Determine the (x, y) coordinate at the center of the cell enclosing the given text.  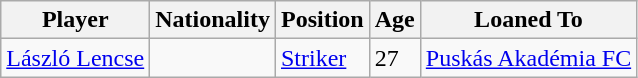
Loaned To (528, 20)
László Lencse (76, 58)
Nationality (213, 20)
Striker (322, 58)
Puskás Akadémia FC (528, 58)
Player (76, 20)
Position (322, 20)
27 (394, 58)
Age (394, 20)
